Return [X, Y] of the center of cell containing provided text 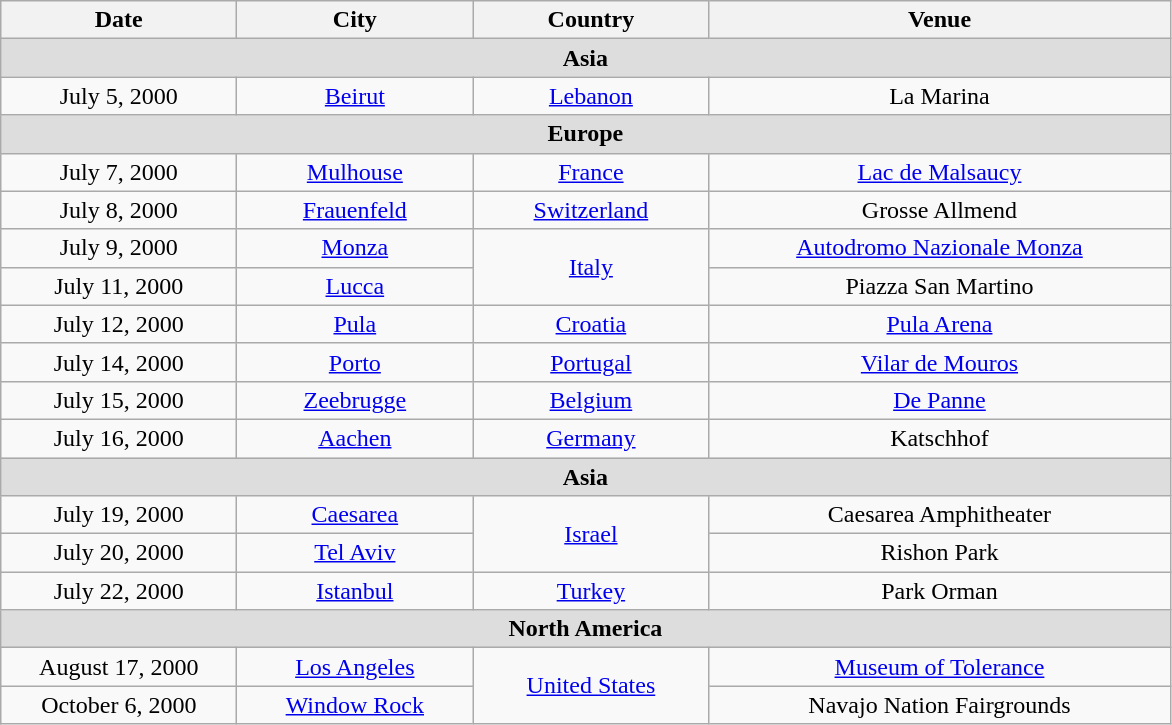
Piazza San Martino [940, 286]
Navajo Nation Fairgrounds [940, 705]
Date [119, 20]
Los Angeles [355, 667]
Pula Arena [940, 324]
July 14, 2000 [119, 362]
Monza [355, 248]
Israel [591, 534]
Lebanon [591, 96]
October 6, 2000 [119, 705]
Lucca [355, 286]
Pula [355, 324]
July 12, 2000 [119, 324]
Zeebrugge [355, 400]
Europe [586, 134]
July 15, 2000 [119, 400]
Croatia [591, 324]
Vilar de Mouros [940, 362]
Park Orman [940, 591]
Caesarea [355, 515]
France [591, 172]
July 8, 2000 [119, 210]
Tel Aviv [355, 553]
Turkey [591, 591]
August 17, 2000 [119, 667]
De Panne [940, 400]
Beirut [355, 96]
City [355, 20]
United States [591, 686]
Istanbul [355, 591]
Grosse Allmend [940, 210]
Autodromo Nazionale Monza [940, 248]
La Marina [940, 96]
Venue [940, 20]
July 11, 2000 [119, 286]
Mulhouse [355, 172]
Porto [355, 362]
July 9, 2000 [119, 248]
July 22, 2000 [119, 591]
North America [586, 629]
Katschhof [940, 438]
Museum of Tolerance [940, 667]
Caesarea Amphitheater [940, 515]
July 16, 2000 [119, 438]
July 19, 2000 [119, 515]
Italy [591, 267]
July 5, 2000 [119, 96]
July 7, 2000 [119, 172]
Rishon Park [940, 553]
Switzerland [591, 210]
Frauenfeld [355, 210]
Belgium [591, 400]
Lac de Malsaucy [940, 172]
Country [591, 20]
Germany [591, 438]
Portugal [591, 362]
July 20, 2000 [119, 553]
Aachen [355, 438]
Window Rock [355, 705]
